Search for the cell housing the specified text and yield its [x, y] center coordinate. 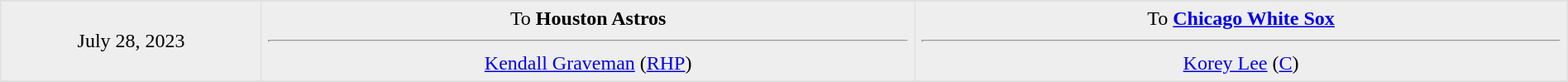
July 28, 2023 [131, 41]
To Houston AstrosKendall Graveman (RHP) [587, 41]
To Chicago White SoxKorey Lee (C) [1241, 41]
